Identify which cell holds the provided text, then report its (x, y) central coordinate. 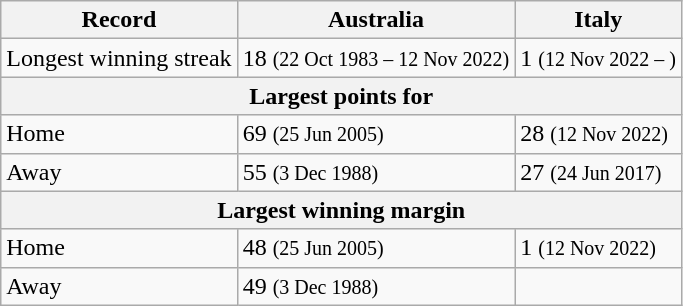
28 (12 Nov 2022) (598, 134)
Largest winning margin (342, 210)
49 (3 Dec 1988) (376, 286)
Longest winning streak (119, 58)
69 (25 Jun 2005) (376, 134)
Australia (376, 20)
27 (24 Jun 2017) (598, 172)
Record (119, 20)
1 (12 Nov 2022 – ) (598, 58)
Italy (598, 20)
1 (12 Nov 2022) (598, 248)
55 (3 Dec 1988) (376, 172)
48 (25 Jun 2005) (376, 248)
Largest points for (342, 96)
18 (22 Oct 1983 – 12 Nov 2022) (376, 58)
